Determine the (X, Y) coordinate at the center of the cell enclosing the given text.  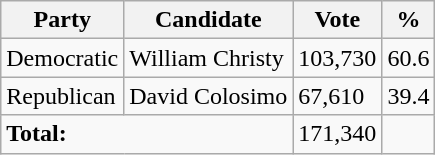
Democratic (62, 58)
Candidate (208, 20)
David Colosimo (208, 96)
103,730 (338, 58)
Republican (62, 96)
% (408, 20)
Party (62, 20)
Vote (338, 20)
171,340 (338, 134)
60.6 (408, 58)
39.4 (408, 96)
67,610 (338, 96)
Total: (147, 134)
William Christy (208, 58)
